For the text-containing cell, return its midpoint in (x, y) coordinate format. 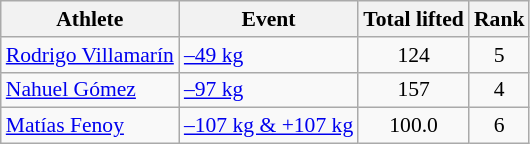
Athlete (90, 19)
Rodrigo Villamarín (90, 55)
–97 kg (268, 90)
6 (500, 126)
–107 kg & +107 kg (268, 126)
Event (268, 19)
–49 kg (268, 55)
Total lifted (414, 19)
Rank (500, 19)
124 (414, 55)
100.0 (414, 126)
157 (414, 90)
Matías Fenoy (90, 126)
4 (500, 90)
Nahuel Gómez (90, 90)
5 (500, 55)
